Find where the given text appears and provide that cell's center as (X, Y) coordinate. 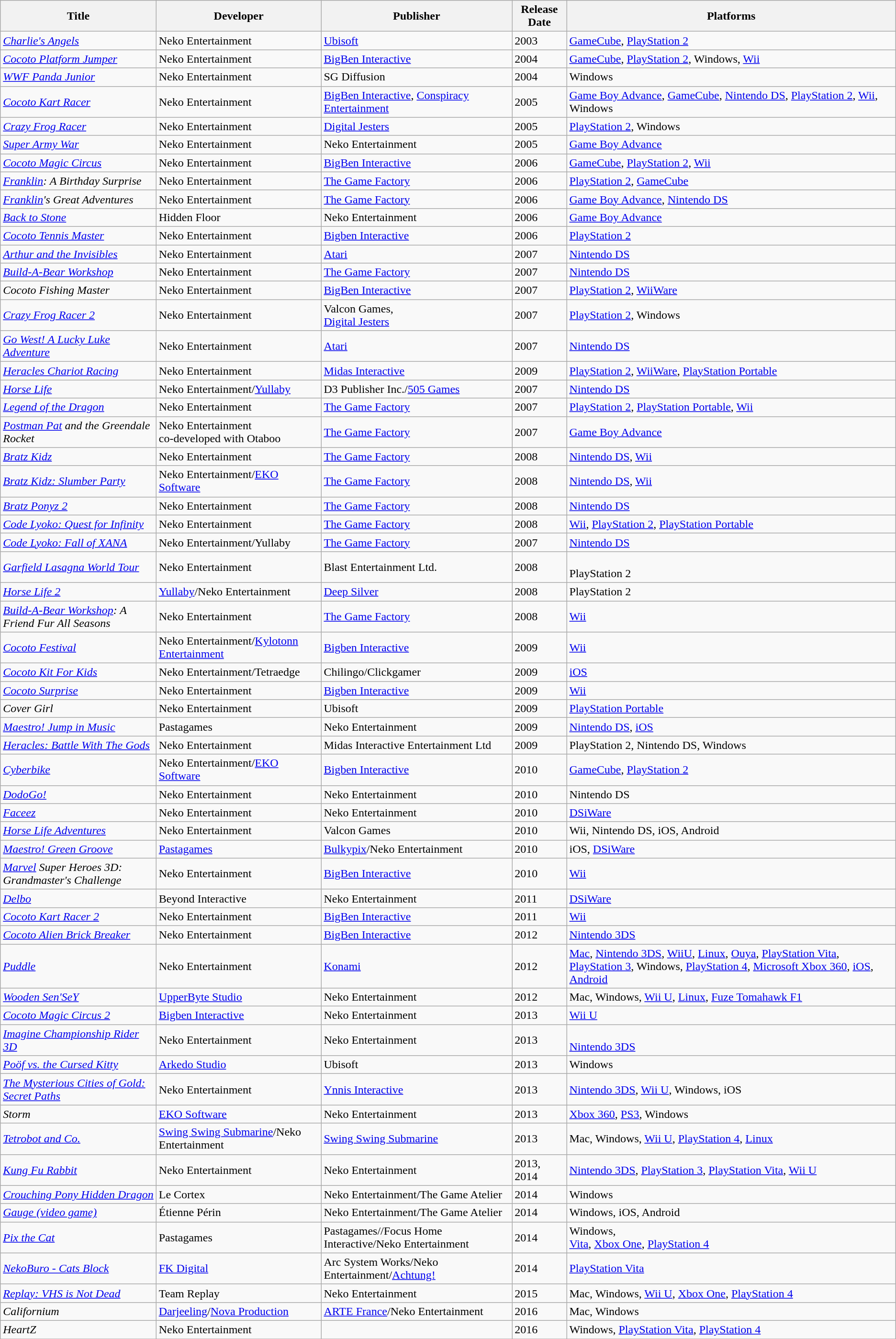
Delbo (78, 898)
Mac, Windows, Wii U, PlayStation 4, Linux (731, 1139)
Charlie's Angels (78, 41)
Garfield Lasagna World Tour (78, 567)
Pix the Cat (78, 1238)
iOS (731, 672)
Maestro! Green Groove (78, 849)
Valcon Games (416, 831)
Platforms (731, 16)
Crouching Pony Hidden Dragon (78, 1194)
NekoBuro - Cats Block (78, 1268)
Valcon Games,Digital Jesters (416, 315)
Wii, PlayStation 2, PlayStation Portable (731, 524)
SG Diffusion (416, 77)
PlayStation 2, WiiWare, PlayStation Portable (731, 371)
ARTE France/Neko Entertainment (416, 1311)
Xbox 360, PS3, Windows (731, 1114)
Cover Girl (78, 709)
Franklin: A Birthday Surprise (78, 181)
Windows,Vita, Xbox One, PlayStation 4 (731, 1238)
Cocoto Fishing Master (78, 290)
Build-A-Bear Workshop (78, 272)
Wii U (731, 1015)
Franklin's Great Adventures (78, 199)
Tetrobot and Co. (78, 1139)
Maestro! Jump in Music (78, 727)
2013, 2014 (539, 1170)
Wii, Nintendo DS, iOS, Android (731, 831)
Poöf vs. the Cursed Kitty (78, 1065)
Swing Swing Submarine (416, 1139)
Swing Swing Submarine/Neko Entertainment (238, 1139)
Gauge (video game) (78, 1213)
Cocoto Kart Racer 2 (78, 916)
Crazy Frog Racer (78, 126)
Horse Life (78, 389)
Super Army War (78, 145)
Cocoto Platform Jumper (78, 59)
PlayStation 2, Nintendo DS, Windows (731, 745)
Cocoto Tennis Master (78, 235)
Wooden Sen'SeY (78, 997)
PlayStation 2, WiiWare (731, 290)
Pastagames//Focus Home Interactive/Neko Entertainment (416, 1238)
Horse Life 2 (78, 591)
Midas Interactive (416, 371)
Kung Fu Rabbit (78, 1170)
Bratz Ponyz 2 (78, 506)
EKO Software (238, 1114)
Blast Entertainment Ltd. (416, 567)
PlayStation Vita (731, 1268)
Cocoto Alien Brick Breaker (78, 935)
Nintendo 3DS, PlayStation 3, PlayStation Vita, Wii U (731, 1170)
Nintendo 3DS, Wii U, Windows, iOS (731, 1089)
2015 (539, 1293)
Neko Entertainment/Kylotonn Entertainment (238, 648)
Arc System Works/Neko Entertainment/Achtung! (416, 1268)
Game Boy Advance, GameCube, Nintendo DS, PlayStation 2, Wii, Windows (731, 101)
D3 Publisher Inc./505 Games (416, 389)
Cocoto Surprise (78, 691)
Imagine Championship Rider 3D (78, 1040)
Deep Silver (416, 591)
PlayStation Portable (731, 709)
Heracles: Battle With The Gods (78, 745)
Mac, Nintendo 3DS, WiiU, Linux, Ouya, PlayStation Vita, PlayStation 3, Windows, PlayStation 4, Microsoft Xbox 360, iOS, Android (731, 966)
Developer (238, 16)
GameCube, PlayStation 2, Windows, Wii (731, 59)
Ynnis Interactive (416, 1089)
Release Date (539, 16)
Darjeeling/Nova Production (238, 1311)
Cocoto Kart Racer (78, 101)
Windows, PlayStation Vita, PlayStation 4 (731, 1329)
FK Digital (238, 1268)
Code Lyoko: Quest for Infinity (78, 524)
Mac, Windows, Wii U, Xbox One, PlayStation 4 (731, 1293)
Konami (416, 966)
Build-A-Bear Workshop: A Friend Fur All Seasons (78, 616)
Beyond Interactive (238, 898)
Game Boy Advance, Nintendo DS (731, 199)
Faceez (78, 813)
Team Replay (238, 1293)
Midas Interactive Entertainment Ltd (416, 745)
Cocoto Magic Circus (78, 163)
Chilingo/Clickgamer (416, 672)
BigBen Interactive, Conspiracy Entertainment (416, 101)
GameCube, PlayStation 2, Wii (731, 163)
PlayStation 2, GameCube (731, 181)
Étienne Périn (238, 1213)
PlayStation 2, PlayStation Portable, Wii (731, 407)
2003 (539, 41)
Title (78, 16)
Go West! A Lucky Luke Adventure (78, 346)
Neko Entertainment/Tetraedge (238, 672)
Puddle (78, 966)
iOS, DSiWare (731, 849)
Back to Stone (78, 217)
Hidden Floor (238, 217)
Californium (78, 1311)
Arthur and the Invisibles (78, 254)
Windows, iOS, Android (731, 1213)
Heracles Chariot Racing (78, 371)
Bratz Kidz (78, 457)
Code Lyoko: Fall of XANA (78, 542)
Mac, Windows, Wii U, Linux, Fuze Tomahawk F1 (731, 997)
Arkedo Studio (238, 1065)
The Mysterious Cities of Gold: Secret Paths (78, 1089)
Yullaby/Neko Entertainment (238, 591)
Neko Entertainment co-developed with Otaboo (238, 432)
Legend of the Dragon (78, 407)
Publisher (416, 16)
Cyberbike (78, 770)
Crazy Frog Racer 2 (78, 315)
Nintendo DS, iOS (731, 727)
Digital Jesters (416, 126)
Cocoto Kit For Kids (78, 672)
UpperByte Studio (238, 997)
WWF Panda Junior (78, 77)
Horse Life Adventures (78, 831)
HeartZ (78, 1329)
Mac, Windows (731, 1311)
Marvel Super Heroes 3D: Grandmaster's Challenge (78, 874)
Storm (78, 1114)
DodoGo! (78, 794)
Bratz Kidz: Slumber Party (78, 481)
Cocoto Magic Circus 2 (78, 1015)
Le Cortex (238, 1194)
Postman Pat and the Greendale Rocket (78, 432)
Replay: VHS is Not Dead (78, 1293)
Bulkypix/Neko Entertainment (416, 849)
Cocoto Festival (78, 648)
